Provide the (x, y) coordinate of the cell's center where the given text is located.  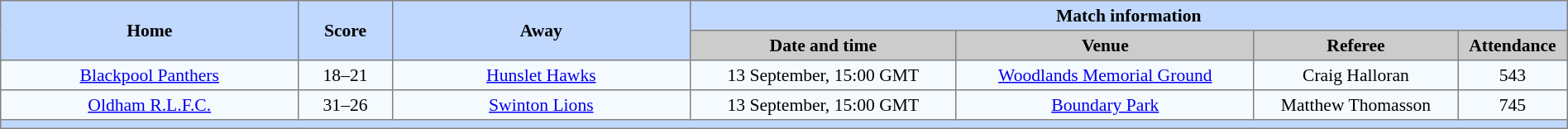
Date and time (823, 45)
745 (1513, 105)
18–21 (346, 75)
543 (1513, 75)
Blackpool Panthers (150, 75)
Venue (1105, 45)
Away (541, 31)
Score (346, 31)
Woodlands Memorial Ground (1105, 75)
Home (150, 31)
Referee (1355, 45)
Attendance (1513, 45)
Boundary Park (1105, 105)
Hunslet Hawks (541, 75)
Matthew Thomasson (1355, 105)
Craig Halloran (1355, 75)
Oldham R.L.F.C. (150, 105)
Swinton Lions (541, 105)
31–26 (346, 105)
Match information (1128, 16)
